Determine the (x, y) coordinate at the center of the cell enclosing the given text.  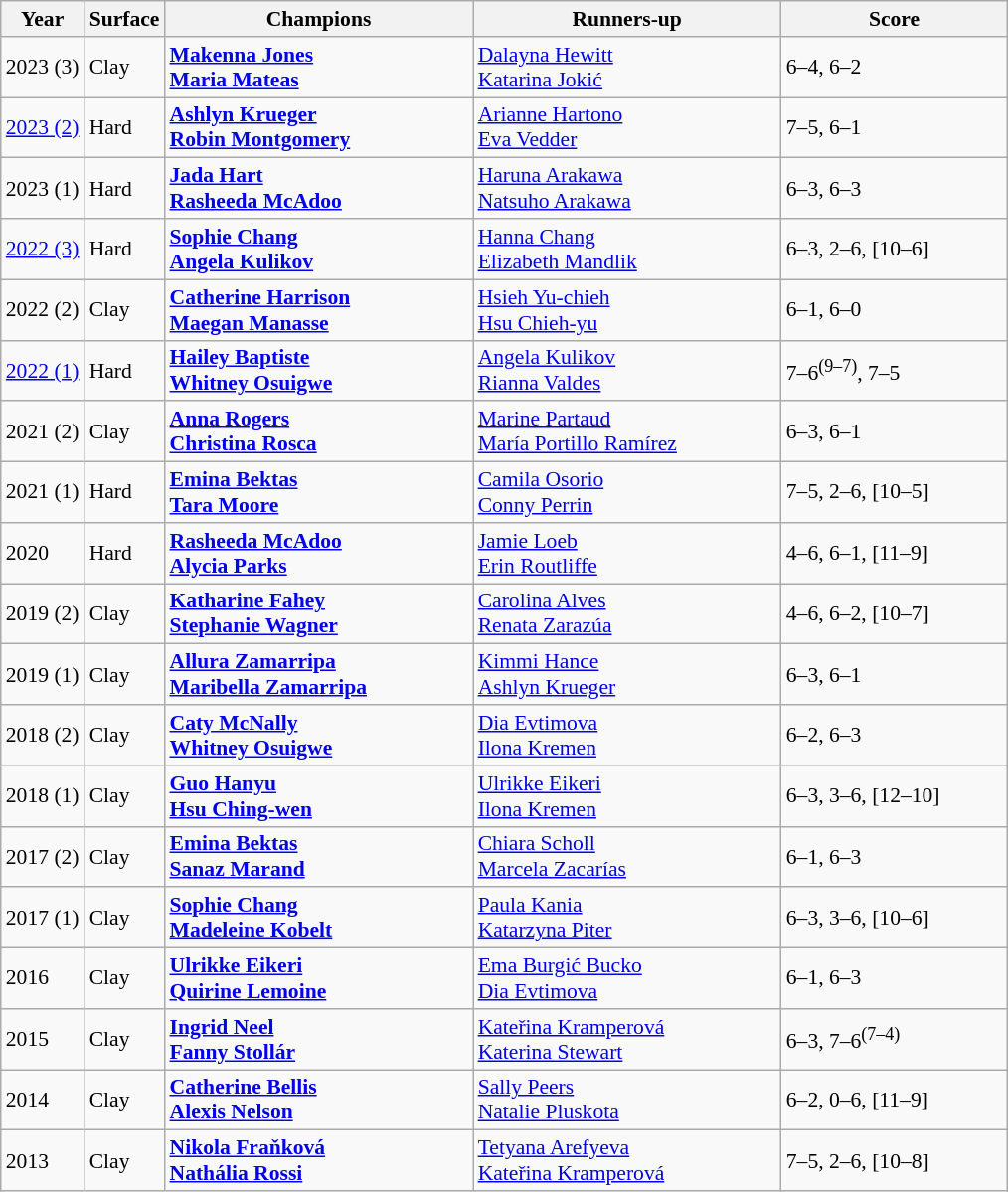
2018 (1) (43, 795)
Runners-up (627, 19)
Kimmi Hance Ashlyn Krueger (627, 674)
Allura Zamarripa Maribella Zamarripa (318, 674)
Guo Hanyu Hsu Ching-wen (318, 795)
Ingrid Neel Fanny Stollár (318, 1040)
Hanna Chang Elizabeth Mandlik (627, 249)
Hailey Baptiste Whitney Osuigwe (318, 370)
2019 (1) (43, 674)
6–3, 3–6, [12–10] (895, 795)
2021 (1) (43, 493)
Champions (318, 19)
2017 (2) (43, 857)
Ashlyn Krueger Robin Montgomery (318, 127)
2018 (2) (43, 736)
Tetyana Arefyeva Kateřina Kramperová (627, 1161)
Sophie Chang Angela Kulikov (318, 249)
7–6(9–7), 7–5 (895, 370)
Ema Burgić Bucko Dia Evtimova (627, 978)
Camila Osorio Conny Perrin (627, 493)
Year (43, 19)
Arianne Hartono Eva Vedder (627, 127)
Kateřina Kramperová Katerina Stewart (627, 1040)
Haruna Arakawa Natsuho Arakawa (627, 189)
Ulrikke Eikeri Quirine Lemoine (318, 978)
7–5, 2–6, [10–5] (895, 493)
Anna Rogers Christina Rosca (318, 431)
Emina Bektas Sanaz Marand (318, 857)
Marine Partaud María Portillo Ramírez (627, 431)
Surface (125, 19)
2021 (2) (43, 431)
2014 (43, 1100)
Sally Peers Natalie Pluskota (627, 1100)
2017 (1) (43, 919)
Caty McNally Whitney Osuigwe (318, 736)
Rasheeda McAdoo Alycia Parks (318, 553)
2022 (2) (43, 310)
Chiara Scholl Marcela Zacarías (627, 857)
Nikola Fraňková Nathália Rossi (318, 1161)
2022 (1) (43, 370)
Jada Hart Rasheeda McAdoo (318, 189)
Jamie Loeb Erin Routliffe (627, 553)
Score (895, 19)
6–3, 7–6(7–4) (895, 1040)
2022 (3) (43, 249)
4–6, 6–1, [11–9] (895, 553)
Katharine Fahey Stephanie Wagner (318, 614)
Emina Bektas Tara Moore (318, 493)
6–4, 6–2 (895, 68)
Catherine Bellis Alexis Nelson (318, 1100)
2016 (43, 978)
6–3, 6–3 (895, 189)
2023 (1) (43, 189)
6–1, 6–0 (895, 310)
Catherine Harrison Maegan Manasse (318, 310)
Ulrikke Eikeri Ilona Kremen (627, 795)
2020 (43, 553)
6–2, 6–3 (895, 736)
Dia Evtimova Ilona Kremen (627, 736)
7–5, 6–1 (895, 127)
Paula Kania Katarzyna Piter (627, 919)
6–3, 3–6, [10–6] (895, 919)
Makenna Jones Maria Mateas (318, 68)
2013 (43, 1161)
Carolina Alves Renata Zarazúa (627, 614)
6–3, 2–6, [10–6] (895, 249)
2019 (2) (43, 614)
2023 (2) (43, 127)
7–5, 2–6, [10–8] (895, 1161)
2023 (3) (43, 68)
Sophie Chang Madeleine Kobelt (318, 919)
6–2, 0–6, [11–9] (895, 1100)
2015 (43, 1040)
Angela Kulikov Rianna Valdes (627, 370)
4–6, 6–2, [10–7] (895, 614)
Hsieh Yu-chieh Hsu Chieh-yu (627, 310)
Dalayna Hewitt Katarina Jokić (627, 68)
